Output the [x, y] coordinate of the center of the cell containing the given text.  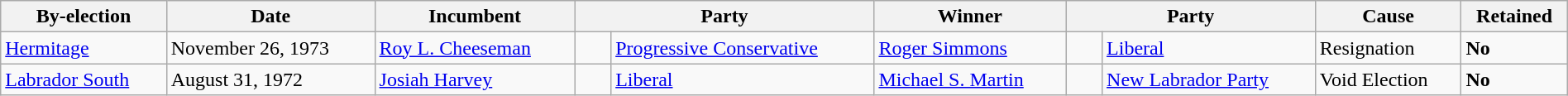
Winner [970, 17]
Progressive Conservative [743, 48]
Retained [1514, 17]
Roy L. Cheeseman [475, 48]
Cause [1388, 17]
August 31, 1972 [270, 79]
Incumbent [475, 17]
Hermitage [84, 48]
Labrador South [84, 79]
Josiah Harvey [475, 79]
Michael S. Martin [970, 79]
New Labrador Party [1209, 79]
Resignation [1388, 48]
November 26, 1973 [270, 48]
Void Election [1388, 79]
Roger Simmons [970, 48]
Date [270, 17]
By-election [84, 17]
